From the cell containing the given text, extract its center point as [X, Y] coordinate. 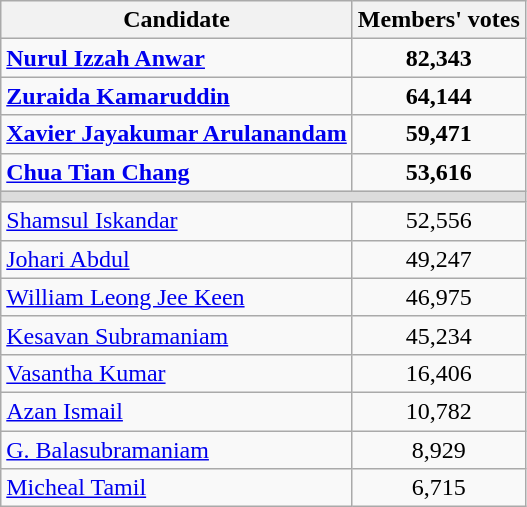
Shamsul Iskandar [177, 221]
64,144 [438, 96]
G. Balasubramaniam [177, 449]
Candidate [177, 20]
52,556 [438, 221]
46,975 [438, 297]
8,929 [438, 449]
45,234 [438, 335]
10,782 [438, 411]
59,471 [438, 134]
Kesavan Subramaniam [177, 335]
Xavier Jayakumar Arulanandam [177, 134]
16,406 [438, 373]
49,247 [438, 259]
82,343 [438, 58]
Micheal Tamil [177, 488]
Chua Tian Chang [177, 172]
6,715 [438, 488]
William Leong Jee Keen [177, 297]
Vasantha Kumar [177, 373]
53,616 [438, 172]
Azan Ismail [177, 411]
Zuraida Kamaruddin [177, 96]
Johari Abdul [177, 259]
Members' votes [438, 20]
Nurul Izzah Anwar [177, 58]
